Scan for the cell matching the given text and deliver its [X, Y] coordinate at center. 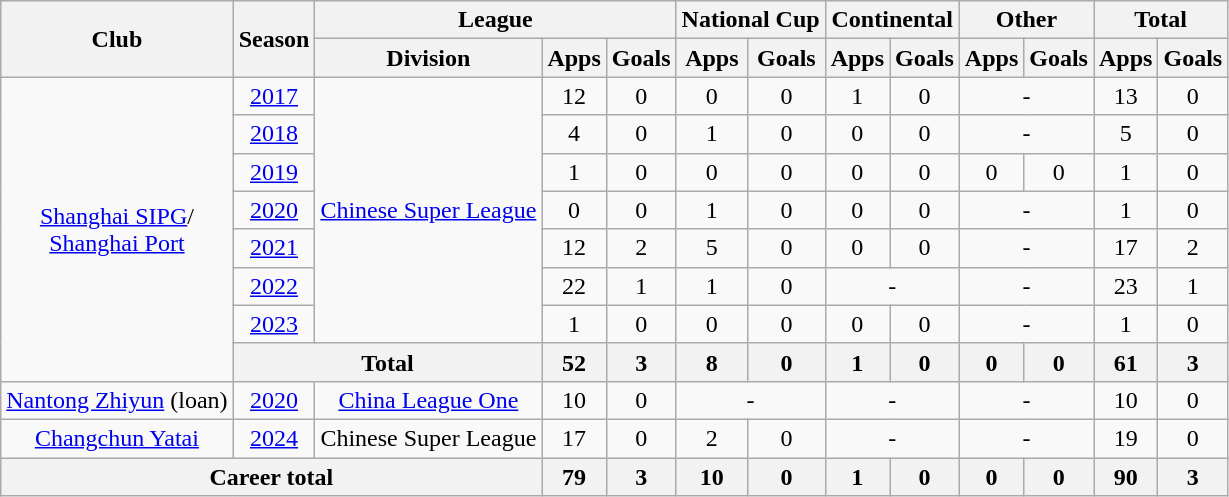
Season [274, 39]
National Cup [750, 20]
22 [574, 286]
2021 [274, 248]
52 [574, 362]
Nantong Zhiyun (loan) [117, 400]
19 [1126, 438]
2017 [274, 96]
4 [574, 134]
2022 [274, 286]
Shanghai SIPG/Shanghai Port [117, 229]
2019 [274, 172]
90 [1126, 477]
79 [574, 477]
2023 [274, 324]
Other [1026, 20]
13 [1126, 96]
Division [428, 58]
23 [1126, 286]
Changchun Yatai [117, 438]
China League One [428, 400]
61 [1126, 362]
2024 [274, 438]
Career total [272, 477]
Club [117, 39]
2018 [274, 134]
League [496, 20]
8 [712, 362]
Continental [892, 20]
